Find where the given text appears and provide that cell's center as (X, Y) coordinate. 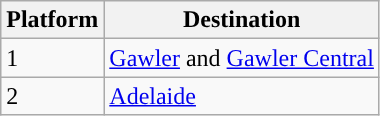
Platform (52, 20)
2 (52, 96)
Destination (242, 20)
1 (52, 58)
Gawler and Gawler Central (242, 58)
Adelaide (242, 96)
